Pinpoint the cell where the given text exists, returning its [X, Y] midpoint coordinate. 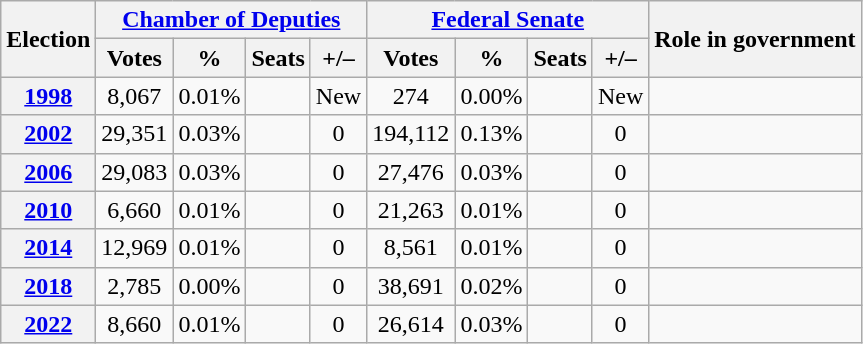
2002 [48, 134]
194,112 [411, 134]
21,263 [411, 210]
0.13% [492, 134]
8,561 [411, 248]
38,691 [411, 286]
6,660 [134, 210]
1998 [48, 96]
274 [411, 96]
2,785 [134, 286]
29,083 [134, 172]
8,067 [134, 96]
Federal Senate [508, 20]
Election [48, 39]
2014 [48, 248]
Chamber of Deputies [232, 20]
2018 [48, 286]
29,351 [134, 134]
0.02% [492, 286]
8,660 [134, 324]
26,614 [411, 324]
27,476 [411, 172]
2010 [48, 210]
12,969 [134, 248]
2022 [48, 324]
2006 [48, 172]
Role in government [755, 39]
